Detect which cell encompasses the target text, then output its (x, y) center coordinate. 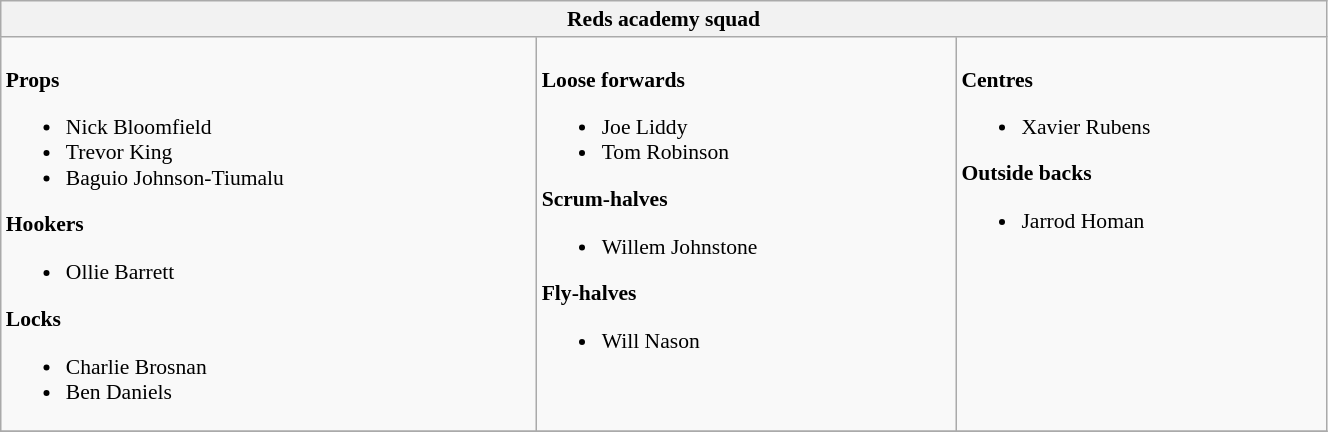
Props Nick Bloomfield Trevor King Baguio Johnson-TiumaluHookers Ollie BarrettLocks Charlie Brosnan Ben Daniels (269, 234)
Centres Xavier RubensOutside backs Jarrod Homan (1141, 234)
Reds academy squad (664, 19)
Loose forwards Joe Liddy Tom RobinsonScrum-halves Willem JohnstoneFly-halves Will Nason (747, 234)
